Determine the [x, y] coordinate at the center of the cell enclosing the given text.  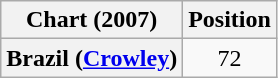
Chart (2007) [92, 20]
Brazil (Crowley) [92, 58]
Position [230, 20]
72 [230, 58]
